Return [x, y] of the center of cell containing provided text 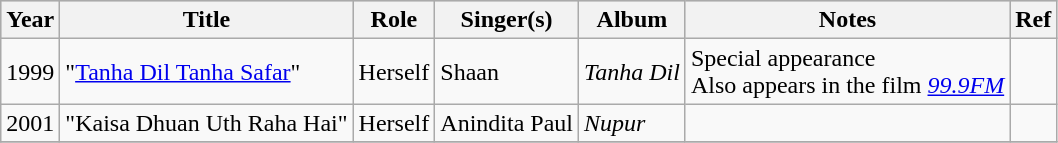
Notes [847, 20]
Singer(s) [507, 20]
Year [30, 20]
Title [206, 20]
Ref [1034, 20]
1999 [30, 72]
Album [632, 20]
Anindita Paul [507, 123]
Special appearance Also appears in the film 99.9FM [847, 72]
"Kaisa Dhuan Uth Raha Hai" [206, 123]
Role [394, 20]
Nupur [632, 123]
Shaan [507, 72]
2001 [30, 123]
Tanha Dil [632, 72]
"Tanha Dil Tanha Safar" [206, 72]
